Output the (x, y) coordinate of the center of the cell containing the given text.  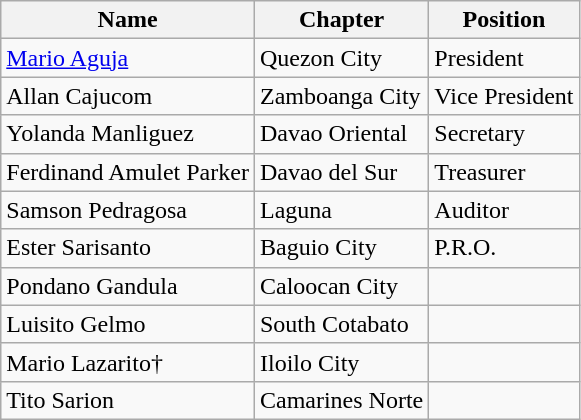
Allan Cajucom (128, 96)
Camarines Norte (341, 400)
Laguna (341, 210)
Davao Oriental (341, 134)
Quezon City (341, 58)
Caloocan City (341, 286)
Samson Pedragosa (128, 210)
President (504, 58)
Treasurer (504, 172)
Davao del Sur (341, 172)
Luisito Gelmo (128, 324)
Pondano Gandula (128, 286)
Vice President (504, 96)
Iloilo City (341, 362)
Baguio City (341, 248)
Secretary (504, 134)
Mario Aguja (128, 58)
Zamboanga City (341, 96)
Chapter (341, 20)
Tito Sarion (128, 400)
Auditor (504, 210)
P.R.O. (504, 248)
South Cotabato (341, 324)
Position (504, 20)
Ferdinand Amulet Parker (128, 172)
Name (128, 20)
Ester Sarisanto (128, 248)
Yolanda Manliguez (128, 134)
Mario Lazarito† (128, 362)
